Capture the cell that displays the provided text and extract its [X, Y] central coordinate. 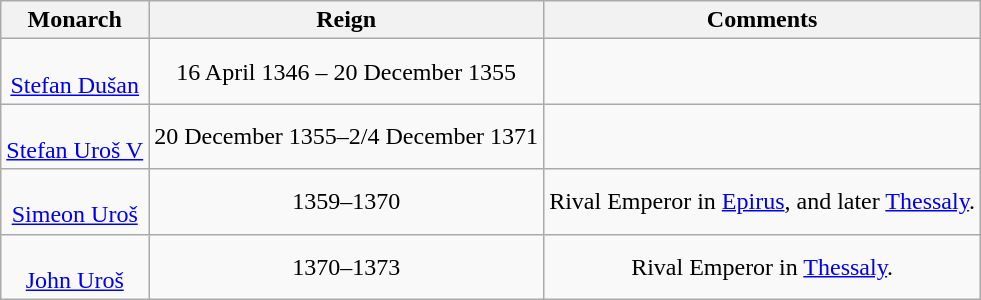
Reign [346, 20]
Stefan Uroš V [75, 136]
16 April 1346 – 20 December 1355 [346, 72]
1370–1373 [346, 266]
John Uroš [75, 266]
Comments [762, 20]
20 December 1355–2/4 December 1371 [346, 136]
Monarch [75, 20]
Rival Emperor in Thessaly. [762, 266]
Rival Emperor in Epirus, and later Thessaly. [762, 202]
Simeon Uroš [75, 202]
1359–1370 [346, 202]
Stefan Dušan [75, 72]
